Return the [x, y] coordinate for the center point of the cell that contains the specified text.  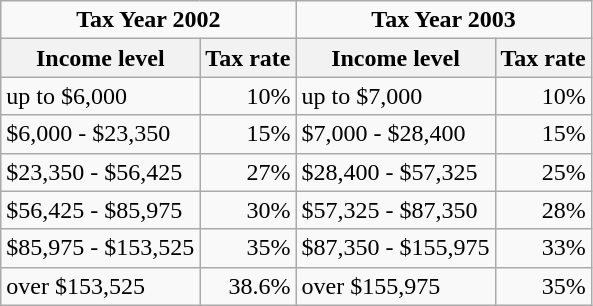
28% [543, 210]
25% [543, 172]
$57,325 - $87,350 [396, 210]
up to $6,000 [100, 96]
$28,400 - $57,325 [396, 172]
$85,975 - $153,525 [100, 248]
38.6% [248, 286]
$7,000 - $28,400 [396, 134]
$87,350 - $155,975 [396, 248]
up to $7,000 [396, 96]
$56,425 - $85,975 [100, 210]
33% [543, 248]
over $153,525 [100, 286]
27% [248, 172]
over $155,975 [396, 286]
Tax Year 2003 [444, 20]
$23,350 - $56,425 [100, 172]
30% [248, 210]
Tax Year 2002 [148, 20]
$6,000 - $23,350 [100, 134]
